Scan for the cell matching the given text and deliver its [x, y] coordinate at center. 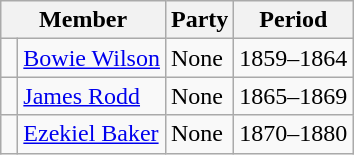
Party [199, 20]
1865–1869 [294, 96]
1859–1864 [294, 58]
1870–1880 [294, 134]
Ezekiel Baker [92, 134]
Period [294, 20]
Member [84, 20]
Bowie Wilson [92, 58]
James Rodd [92, 96]
